Output the [x, y] coordinate of the center of the cell containing the given text.  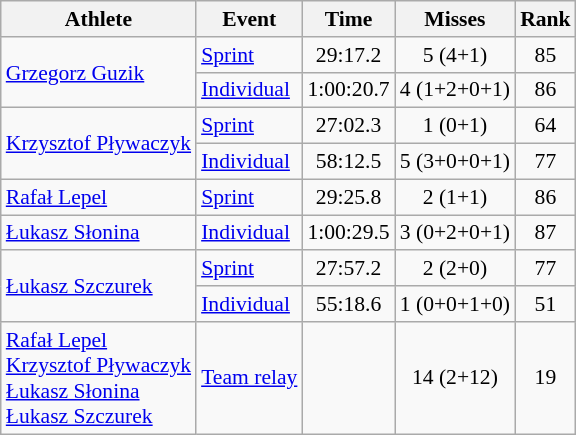
27:02.3 [348, 126]
Łukasz Szczurek [98, 286]
Rafał LepelKrzysztof PływaczykŁukasz SłoninaŁukasz Szczurek [98, 378]
29:17.2 [348, 55]
Rank [546, 19]
1:00:29.5 [348, 233]
1:00:20.7 [348, 90]
Athlete [98, 19]
4 (1+2+0+1) [455, 90]
5 (4+1) [455, 55]
Rafał Lepel [98, 197]
85 [546, 55]
Grzegorz Guzik [98, 72]
55:18.6 [348, 304]
Team relay [249, 378]
Krzysztof Pływaczyk [98, 144]
Time [348, 19]
14 (2+12) [455, 378]
19 [546, 378]
2 (1+1) [455, 197]
27:57.2 [348, 269]
1 (0+0+1+0) [455, 304]
64 [546, 126]
29:25.8 [348, 197]
58:12.5 [348, 162]
Event [249, 19]
Misses [455, 19]
5 (3+0+0+1) [455, 162]
51 [546, 304]
87 [546, 233]
2 (2+0) [455, 269]
Łukasz Słonina [98, 233]
1 (0+1) [455, 126]
3 (0+2+0+1) [455, 233]
